From the cell containing the given text, extract its center point as [X, Y] coordinate. 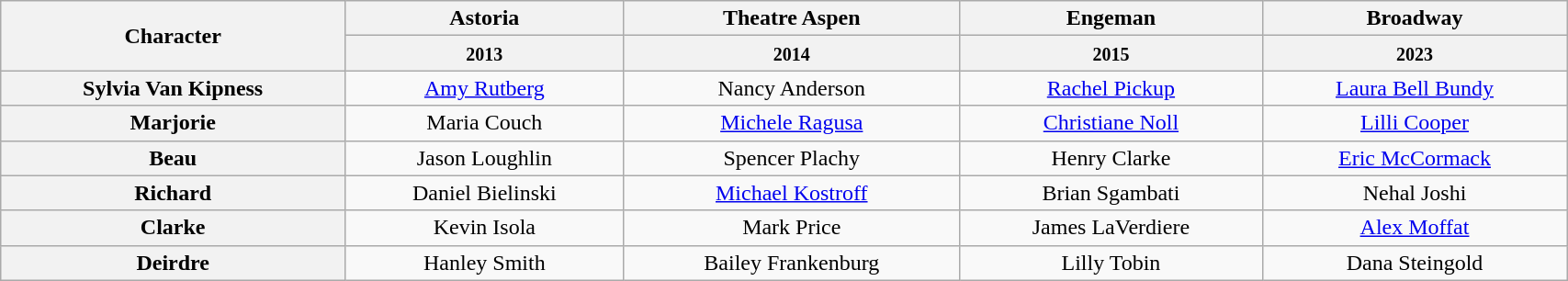
Eric McCormack [1415, 158]
Brian Sgambati [1111, 193]
2015 [1111, 53]
Lilly Tobin [1111, 263]
Richard [173, 193]
Beau [173, 158]
Alex Moffat [1415, 228]
Broadway [1415, 18]
Daniel Bielinski [485, 193]
Jason Loughlin [485, 158]
Clarke [173, 228]
Michele Ragusa [792, 123]
Laura Bell Bundy [1415, 88]
Amy Rutberg [485, 88]
Maria Couch [485, 123]
Nehal Joshi [1415, 193]
2014 [792, 53]
Hanley Smith [485, 263]
Deirdre [173, 263]
Character [173, 36]
Engeman [1111, 18]
Bailey Frankenburg [792, 263]
Nancy Anderson [792, 88]
Theatre Aspen [792, 18]
Lilli Cooper [1415, 123]
Kevin Isola [485, 228]
Henry Clarke [1111, 158]
Astoria [485, 18]
Mark Price [792, 228]
2013 [485, 53]
Rachel Pickup [1111, 88]
Marjorie [173, 123]
James LaVerdiere [1111, 228]
Dana Steingold [1415, 263]
Spencer Plachy [792, 158]
Christiane Noll [1111, 123]
2023 [1415, 53]
Michael Kostroff [792, 193]
Sylvia Van Kipness [173, 88]
